For the text-containing cell, return its midpoint in (x, y) coordinate format. 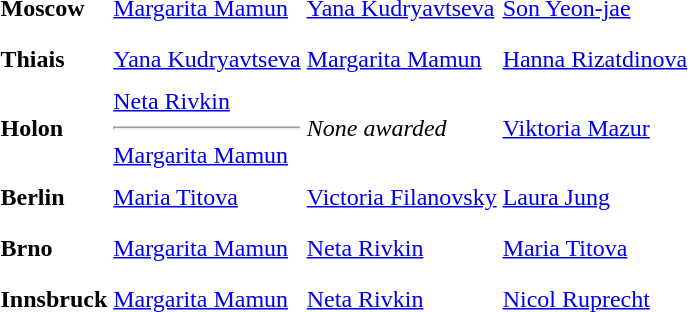
Maria Titova (208, 197)
Neta Rivkin (402, 248)
Neta Rivkin Margarita Mamun (208, 128)
Victoria Filanovsky (402, 197)
Yana Kudryavtseva (208, 59)
None awarded (402, 128)
